Pinpoint the cell where the given text exists, returning its [x, y] midpoint coordinate. 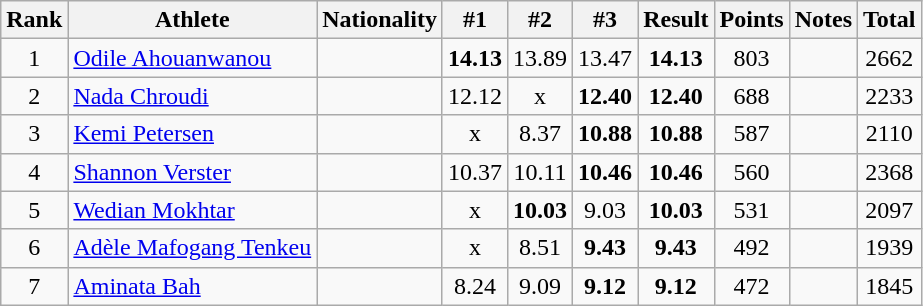
Kemi Petersen [192, 134]
472 [752, 286]
2233 [890, 96]
4 [34, 172]
8.37 [540, 134]
688 [752, 96]
2662 [890, 58]
5 [34, 210]
6 [34, 248]
Nationality [380, 20]
Odile Ahouanwanou [192, 58]
9.09 [540, 286]
#2 [540, 20]
2 [34, 96]
9.03 [606, 210]
Athlete [192, 20]
#3 [606, 20]
587 [752, 134]
Result [676, 20]
Total [890, 20]
2368 [890, 172]
492 [752, 248]
8.24 [474, 286]
1939 [890, 248]
2110 [890, 134]
13.89 [540, 58]
560 [752, 172]
Aminata Bah [192, 286]
1845 [890, 286]
2097 [890, 210]
3 [34, 134]
Points [752, 20]
8.51 [540, 248]
Shannon Verster [192, 172]
12.12 [474, 96]
10.37 [474, 172]
7 [34, 286]
Nada Chroudi [192, 96]
531 [752, 210]
1 [34, 58]
803 [752, 58]
Rank [34, 20]
Adèle Mafogang Tenkeu [192, 248]
Wedian Mokhtar [192, 210]
Notes [823, 20]
#1 [474, 20]
13.47 [606, 58]
10.11 [540, 172]
